Extract the [x, y] coordinate from the center of the cell holding the provided text.  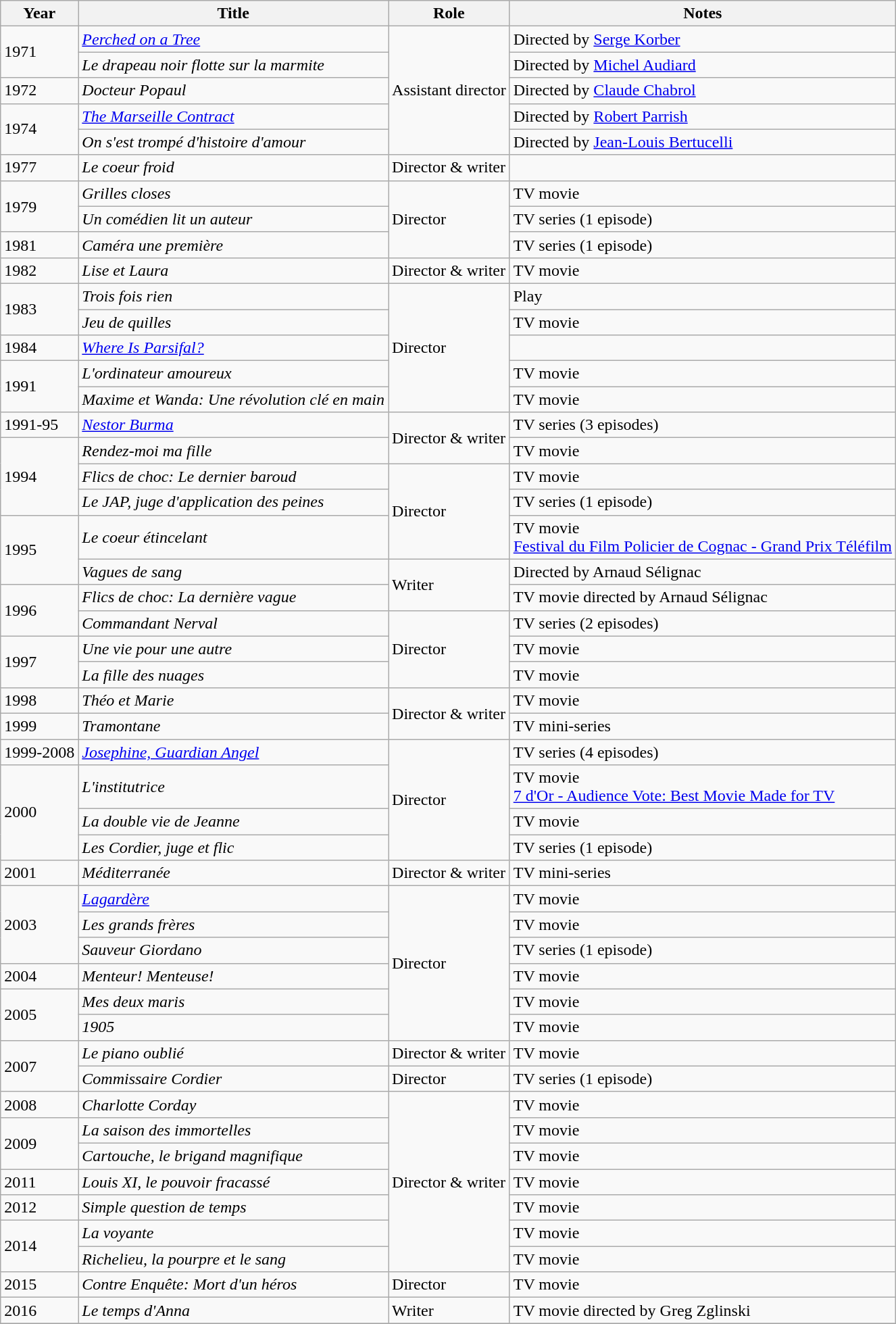
Jeu de quilles [234, 322]
L'ordinateur amoureux [234, 374]
Méditerranée [234, 873]
Lagardère [234, 899]
Les Cordier, juge et flic [234, 848]
Josephine, Guardian Angel [234, 752]
Directed by Jean-Louis Bertucelli [703, 142]
TV movieFestival du Film Policier de Cognac - Grand Prix Téléfilm [703, 537]
TV movie directed by Arnaud Sélignac [703, 597]
1984 [39, 348]
Simple question de temps [234, 1208]
1999-2008 [39, 752]
Title [234, 14]
TV series (2 episodes) [703, 623]
1994 [39, 476]
Lise et Laura [234, 270]
1991 [39, 387]
Nestor Burma [234, 425]
Directed by Arnaud Sélignac [703, 572]
1997 [39, 662]
La voyante [234, 1233]
Le temps d'Anna [234, 1310]
2003 [39, 925]
Where Is Parsifal? [234, 348]
Tramontane [234, 726]
Grilles closes [234, 193]
Directed by Serge Korber [703, 39]
Directed by Michel Audiard [703, 65]
2008 [39, 1104]
Trois fois rien [234, 296]
Commissaire Cordier [234, 1079]
1971 [39, 52]
La double vie de Jeanne [234, 822]
Flics de choc: Le dernier baroud [234, 476]
Sauveur Giordano [234, 950]
1982 [39, 270]
2011 [39, 1182]
Le piano oublié [234, 1053]
Directed by Robert Parrish [703, 116]
Vagues de sang [234, 572]
Un comédien lit un auteur [234, 219]
TV series (3 episodes) [703, 425]
Louis XI, le pouvoir fracassé [234, 1182]
2012 [39, 1208]
1981 [39, 245]
1905 [234, 1027]
1995 [39, 550]
Le coeur froid [234, 168]
Play [703, 296]
La saison des immortelles [234, 1130]
Mes deux maris [234, 1002]
Le coeur étincelant [234, 537]
Rendez-moi ma fille [234, 451]
2001 [39, 873]
2005 [39, 1014]
1974 [39, 129]
Commandant Nerval [234, 623]
2000 [39, 812]
Le drapeau noir flotte sur la marmite [234, 65]
1998 [39, 700]
1996 [39, 610]
Caméra une première [234, 245]
La fille des nuages [234, 675]
Contre Enquête: Mort d'un héros [234, 1285]
Richelieu, la pourpre et le sang [234, 1259]
The Marseille Contract [234, 116]
Maxime et Wanda: Une révolution clé en main [234, 399]
2009 [39, 1143]
1972 [39, 91]
Les grands frères [234, 925]
1979 [39, 206]
Théo et Marie [234, 700]
1999 [39, 726]
Notes [703, 14]
TV movie directed by Greg Zglinski [703, 1310]
Assistant director [449, 91]
Year [39, 14]
Une vie pour une autre [234, 649]
Charlotte Corday [234, 1104]
2015 [39, 1285]
Perched on a Tree [234, 39]
Cartouche, le brigand magnifique [234, 1156]
Flics de choc: La dernière vague [234, 597]
TV movie7 d'Or - Audience Vote: Best Movie Made for TV [703, 787]
On s'est trompé d'histoire d'amour [234, 142]
Le JAP, juge d'application des peines [234, 502]
2016 [39, 1310]
L'institutrice [234, 787]
Menteur! Menteuse! [234, 976]
1991-95 [39, 425]
Docteur Popaul [234, 91]
2007 [39, 1066]
Directed by Claude Chabrol [703, 91]
2004 [39, 976]
TV series (4 episodes) [703, 752]
1983 [39, 309]
Role [449, 14]
2014 [39, 1246]
1977 [39, 168]
